Identify which cell holds the provided text, then report its (x, y) central coordinate. 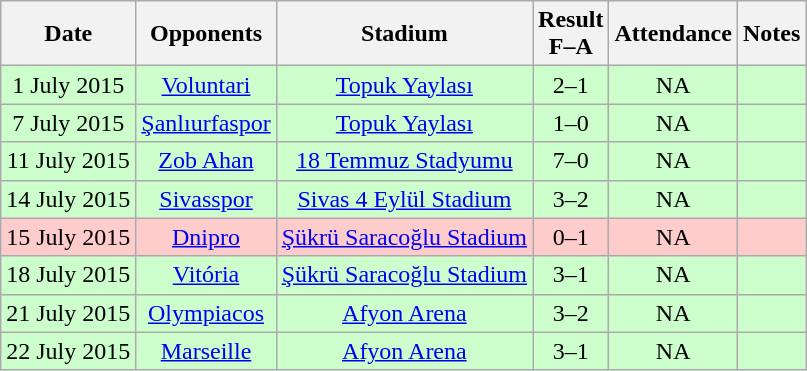
Marseille (206, 351)
Sivas 4 Eylül Stadium (404, 199)
Opponents (206, 34)
0–1 (571, 237)
7 July 2015 (68, 123)
Voluntari (206, 85)
18 July 2015 (68, 275)
Stadium (404, 34)
22 July 2015 (68, 351)
Attendance (673, 34)
ResultF–A (571, 34)
Date (68, 34)
Şanlıurfaspor (206, 123)
1 July 2015 (68, 85)
2–1 (571, 85)
Zob Ahan (206, 161)
Dnipro (206, 237)
Sivasspor (206, 199)
21 July 2015 (68, 313)
Olympiacos (206, 313)
18 Temmuz Stadyumu (404, 161)
Vitória (206, 275)
11 July 2015 (68, 161)
14 July 2015 (68, 199)
Notes (771, 34)
7–0 (571, 161)
15 July 2015 (68, 237)
1–0 (571, 123)
